Determine the [X, Y] coordinate at the center of the cell enclosing the given text.  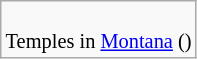
Temples in Montana () [99, 29]
